Return [x, y] of the center of cell containing provided text 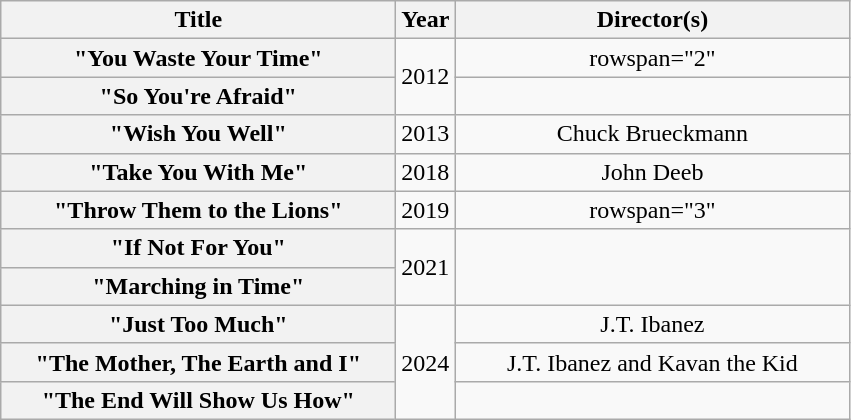
2013 [426, 134]
Year [426, 20]
2021 [426, 267]
John Deeb [652, 172]
"Throw Them to the Lions" [198, 210]
"Marching in Time" [198, 286]
2024 [426, 362]
"Just Too Much" [198, 324]
"So You're Afraid" [198, 96]
2012 [426, 77]
Title [198, 20]
"The Mother, The Earth and I" [198, 362]
"You Waste Your Time" [198, 58]
2019 [426, 210]
"The End Will Show Us How" [198, 400]
"Take You With Me" [198, 172]
2018 [426, 172]
Director(s) [652, 20]
"Wish You Well" [198, 134]
rowspan="2" [652, 58]
J.T. Ibanez and Kavan the Kid [652, 362]
J.T. Ibanez [652, 324]
"If Not For You" [198, 248]
rowspan="3" [652, 210]
Chuck Brueckmann [652, 134]
